Determine the [x, y] coordinate at the center of the cell enclosing the given text.  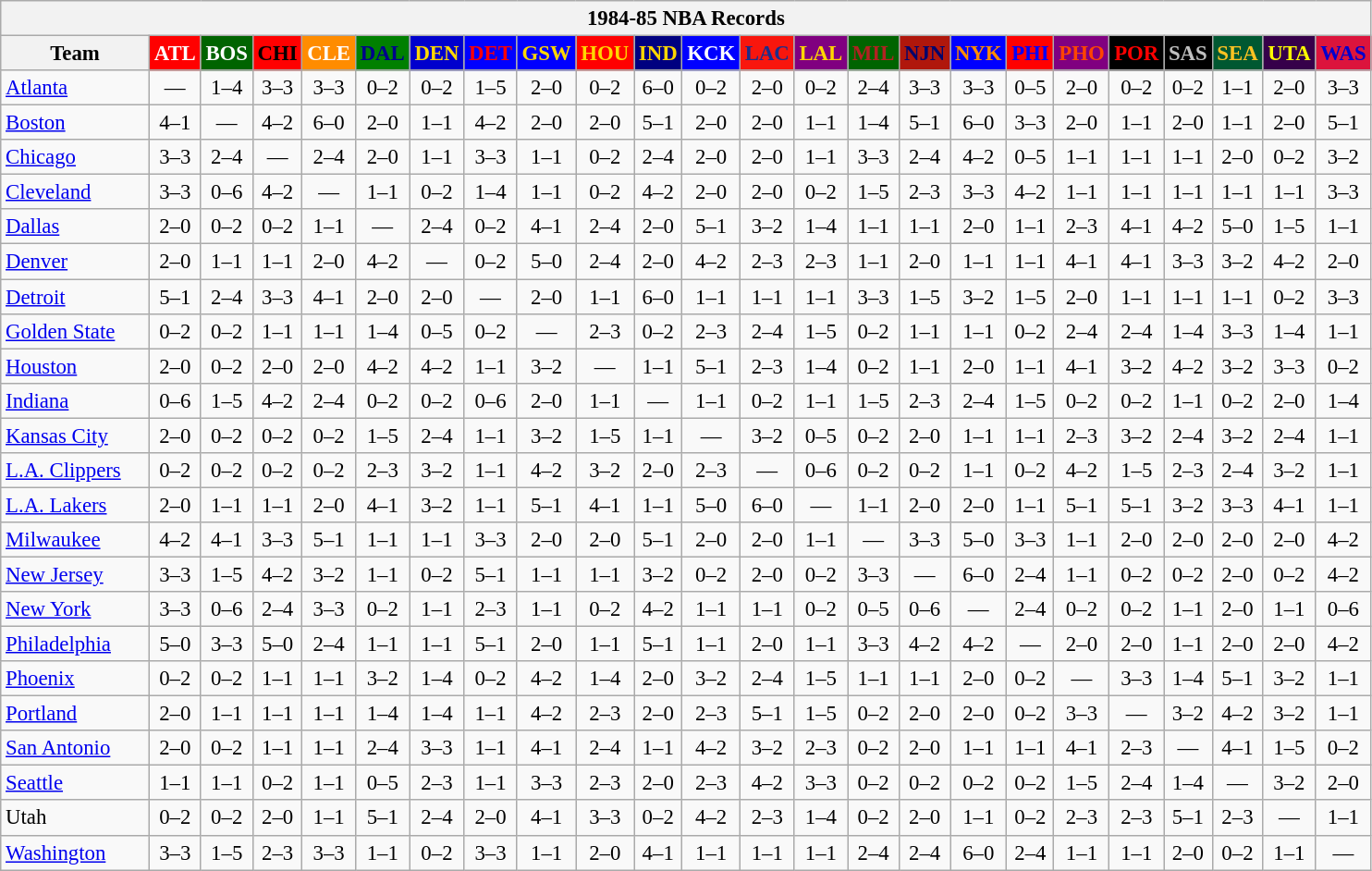
POR [1137, 54]
Boston [76, 123]
DET [490, 54]
New Jersey [76, 574]
KCK [712, 54]
Houston [76, 366]
WAS [1343, 54]
Chicago [76, 157]
SEA [1237, 54]
L.A. Lakers [76, 505]
1984-85 NBA Records [686, 18]
UTA [1289, 54]
Golden State [76, 331]
CHI [277, 54]
PHI [1030, 54]
CLE [329, 54]
San Antonio [76, 748]
BOS [227, 54]
MIL [874, 54]
Team [76, 54]
SAS [1188, 54]
Kansas City [76, 435]
Dallas [76, 227]
DAL [383, 54]
NJN [925, 54]
IND [658, 54]
Detroit [76, 297]
Atlanta [76, 88]
HOU [605, 54]
Phoenix [76, 679]
Cleveland [76, 192]
Indiana [76, 400]
GSW [546, 54]
Philadelphia [76, 644]
Utah [76, 818]
Portland [76, 714]
L.A. Clippers [76, 471]
NYK [978, 54]
New York [76, 609]
Washington [76, 853]
Denver [76, 262]
Seattle [76, 783]
ATL [175, 54]
Milwaukee [76, 540]
PHO [1082, 54]
DEN [436, 54]
LAL [821, 54]
LAC [767, 54]
